Determine the [X, Y] coordinate at the center of the cell enclosing the given text.  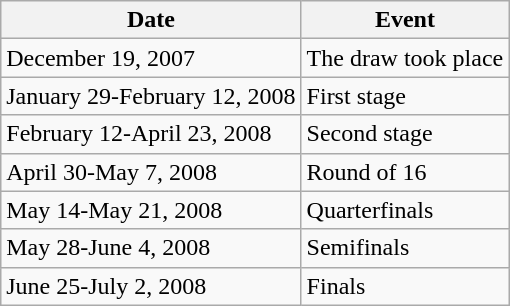
Second stage [405, 134]
The draw took place [405, 58]
June 25-July 2, 2008 [151, 286]
Semifinals [405, 248]
January 29-February 12, 2008 [151, 96]
May 28-June 4, 2008 [151, 248]
April 30-May 7, 2008 [151, 172]
Quarterfinals [405, 210]
Round of 16 [405, 172]
Finals [405, 286]
February 12-April 23, 2008 [151, 134]
December 19, 2007 [151, 58]
Date [151, 20]
Event [405, 20]
May 14-May 21, 2008 [151, 210]
First stage [405, 96]
